Detect which cell encompasses the target text, then output its (X, Y) center coordinate. 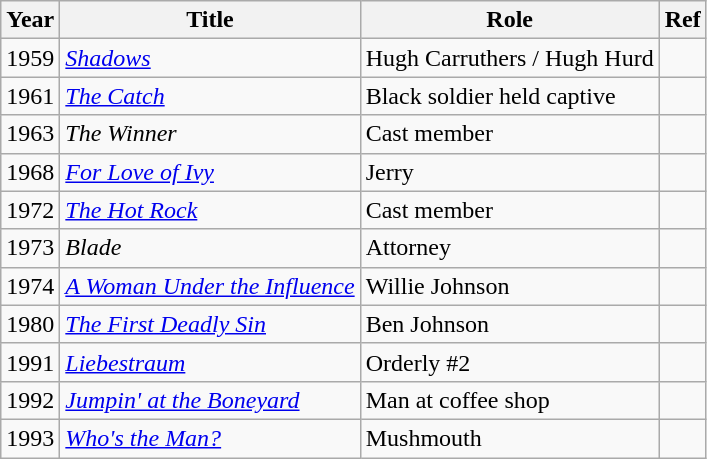
Ref (682, 20)
For Love of Ivy (210, 172)
1972 (30, 210)
Year (30, 20)
1992 (30, 400)
Blade (210, 248)
Jerry (510, 172)
Shadows (210, 58)
Liebestraum (210, 362)
1973 (30, 248)
1974 (30, 286)
1993 (30, 438)
Jumpin' at the Boneyard (210, 400)
Ben Johnson (510, 324)
Mushmouth (510, 438)
Hugh Carruthers / Hugh Hurd (510, 58)
Attorney (510, 248)
A Woman Under the Influence (210, 286)
1963 (30, 134)
Title (210, 20)
Who's the Man? (210, 438)
The First Deadly Sin (210, 324)
1991 (30, 362)
Orderly #2 (510, 362)
1959 (30, 58)
The Winner (210, 134)
Man at coffee shop (510, 400)
Black soldier held captive (510, 96)
The Hot Rock (210, 210)
Willie Johnson (510, 286)
1961 (30, 96)
The Catch (210, 96)
1980 (30, 324)
Role (510, 20)
1968 (30, 172)
